Find where the given text appears and provide that cell's center as (X, Y) coordinate. 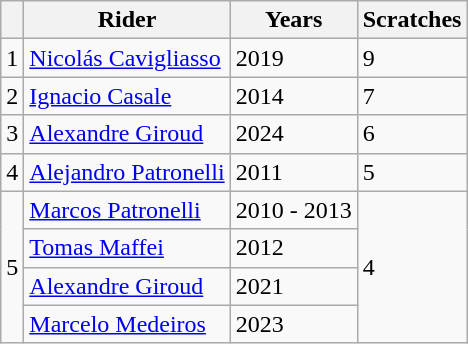
2014 (294, 96)
Ignacio Casale (127, 96)
2021 (294, 286)
9 (412, 58)
2012 (294, 248)
3 (12, 134)
Rider (127, 20)
2024 (294, 134)
Nicolás Cavigliasso (127, 58)
2 (12, 96)
Scratches (412, 20)
Years (294, 20)
2023 (294, 324)
Marcelo Medeiros (127, 324)
2011 (294, 172)
Marcos Patronelli (127, 210)
6 (412, 134)
2019 (294, 58)
Tomas Maffei (127, 248)
2010 - 2013 (294, 210)
1 (12, 58)
7 (412, 96)
Alejandro Patronelli (127, 172)
